Pinpoint the cell where the given text exists, returning its [X, Y] midpoint coordinate. 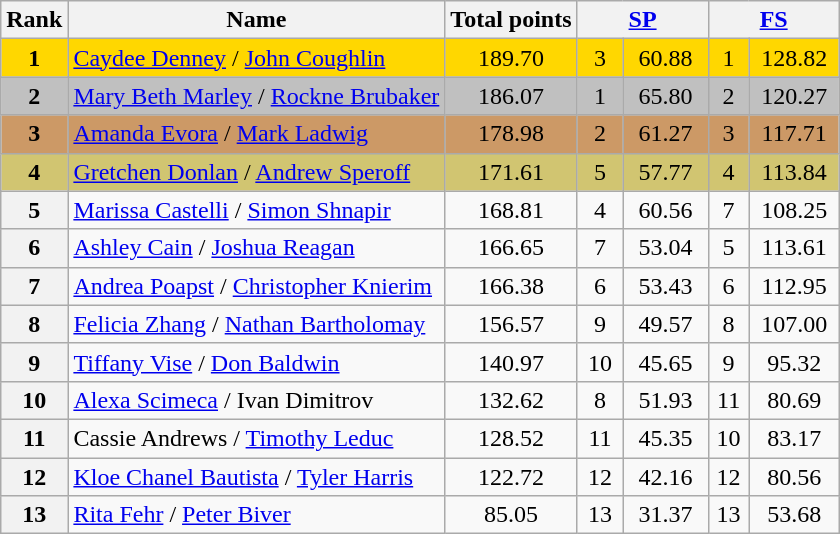
95.32 [794, 362]
53.04 [666, 248]
Cassie Andrews / Timothy Leduc [256, 438]
Caydee Denney / John Coughlin [256, 58]
FS [774, 20]
80.56 [794, 477]
166.38 [511, 286]
83.17 [794, 438]
SP [642, 20]
132.62 [511, 400]
53.68 [794, 515]
85.05 [511, 515]
120.27 [794, 96]
Marissa Castelli / Simon Shnapir [256, 210]
Tiffany Vise / Don Baldwin [256, 362]
168.81 [511, 210]
Kloe Chanel Bautista / Tyler Harris [256, 477]
171.61 [511, 172]
113.84 [794, 172]
42.16 [666, 477]
61.27 [666, 134]
60.88 [666, 58]
45.65 [666, 362]
Name [256, 20]
Andrea Poapst / Christopher Knierim [256, 286]
53.43 [666, 286]
Alexa Scimeca / Ivan Dimitrov [256, 400]
Ashley Cain / Joshua Reagan [256, 248]
128.82 [794, 58]
189.70 [511, 58]
Rank [34, 20]
178.98 [511, 134]
60.56 [666, 210]
Total points [511, 20]
166.65 [511, 248]
107.00 [794, 324]
49.57 [666, 324]
108.25 [794, 210]
156.57 [511, 324]
Amanda Evora / Mark Ladwig [256, 134]
128.52 [511, 438]
117.71 [794, 134]
31.37 [666, 515]
Rita Fehr / Peter Biver [256, 515]
Gretchen Donlan / Andrew Speroff [256, 172]
186.07 [511, 96]
112.95 [794, 286]
113.61 [794, 248]
Mary Beth Marley / Rockne Brubaker [256, 96]
80.69 [794, 400]
140.97 [511, 362]
51.93 [666, 400]
Felicia Zhang / Nathan Bartholomay [256, 324]
57.77 [666, 172]
45.35 [666, 438]
122.72 [511, 477]
65.80 [666, 96]
